Pinpoint the cell where the given text exists, returning its [X, Y] midpoint coordinate. 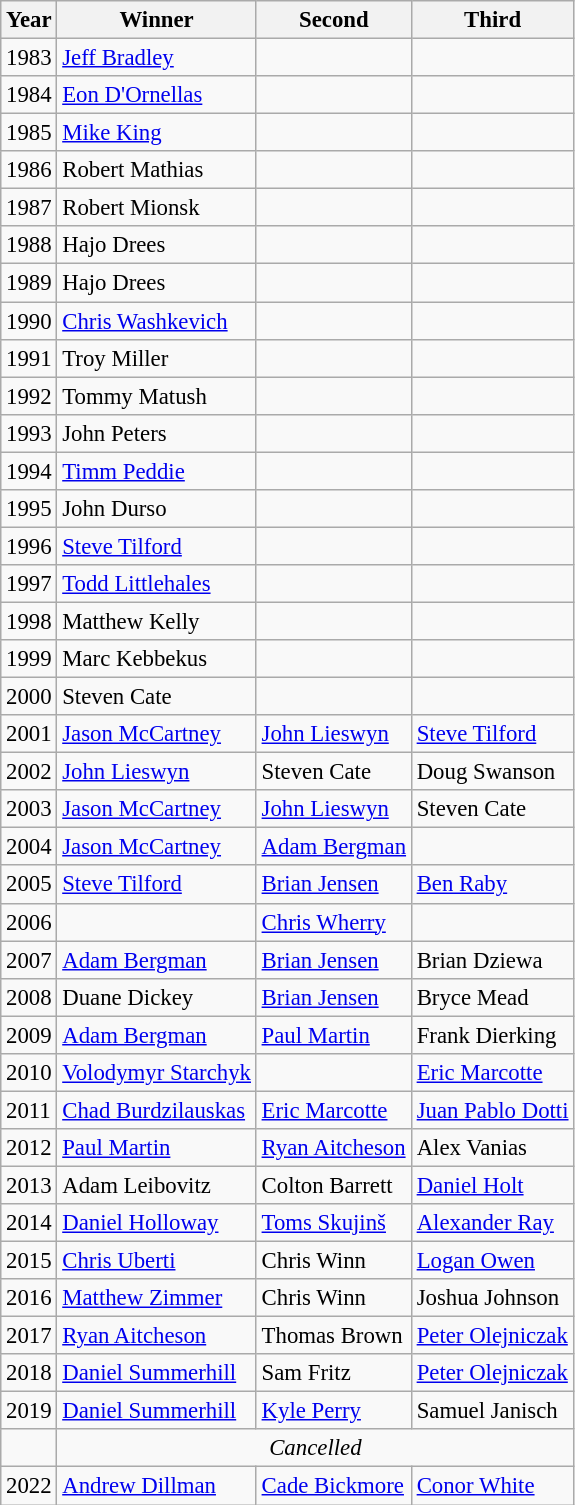
Chad Burdzilauskas [156, 1110]
1996 [29, 546]
Logan Owen [492, 1261]
Samuel Janisch [492, 1411]
2000 [29, 697]
Alex Vanias [492, 1148]
2012 [29, 1148]
1989 [29, 283]
2022 [29, 1486]
Marc Kebbekus [156, 659]
Robert Mathias [156, 170]
2002 [29, 772]
Frank Dierking [492, 1035]
2018 [29, 1373]
Andrew Dillman [156, 1486]
2017 [29, 1336]
Chris Washkevich [156, 321]
Troy Miller [156, 358]
1997 [29, 584]
Todd Littlehales [156, 584]
Third [492, 20]
2019 [29, 1411]
1991 [29, 358]
2010 [29, 1073]
Chris Wherry [334, 922]
Second [334, 20]
Daniel Holt [492, 1185]
Thomas Brown [334, 1336]
1984 [29, 95]
Robert Mionsk [156, 208]
Volodymyr Starchyk [156, 1073]
2007 [29, 960]
1983 [29, 58]
Winner [156, 20]
2008 [29, 997]
1999 [29, 659]
Colton Barrett [334, 1185]
2009 [29, 1035]
John Durso [156, 509]
Cade Bickmore [334, 1486]
2015 [29, 1261]
2004 [29, 847]
1994 [29, 471]
1987 [29, 208]
1986 [29, 170]
2011 [29, 1110]
Chris Uberti [156, 1261]
Jeff Bradley [156, 58]
2014 [29, 1223]
1995 [29, 509]
2016 [29, 1298]
Duane Dickey [156, 997]
Juan Pablo Dotti [492, 1110]
Mike King [156, 133]
Year [29, 20]
Cancelled [316, 1449]
Eon D'Ornellas [156, 95]
2006 [29, 922]
1992 [29, 396]
2013 [29, 1185]
Doug Swanson [492, 772]
1990 [29, 321]
Kyle Perry [334, 1411]
Matthew Zimmer [156, 1298]
Sam Fritz [334, 1373]
Matthew Kelly [156, 621]
1988 [29, 245]
2005 [29, 885]
Brian Dziewa [492, 960]
Bryce Mead [492, 997]
Alexander Ray [492, 1223]
John Peters [156, 433]
Daniel Holloway [156, 1223]
Conor White [492, 1486]
Joshua Johnson [492, 1298]
1985 [29, 133]
Ben Raby [492, 885]
2003 [29, 809]
Timm Peddie [156, 471]
Adam Leibovitz [156, 1185]
Tommy Matush [156, 396]
Toms Skujinš [334, 1223]
1993 [29, 433]
2001 [29, 734]
1998 [29, 621]
